Return the [x, y] coordinate for the center point of the cell that contains the specified text.  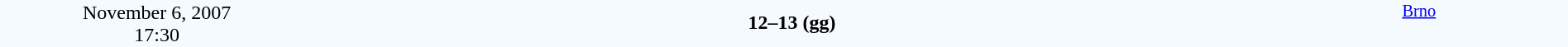
November 6, 200717:30 [157, 23]
12–13 (gg) [791, 22]
Brno [1419, 23]
